Capture the cell that displays the provided text and extract its (X, Y) central coordinate. 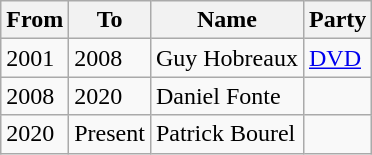
Guy Hobreaux (226, 58)
Party (337, 20)
Daniel Fonte (226, 96)
2001 (35, 58)
Name (226, 20)
From (35, 20)
Present (110, 134)
To (110, 20)
DVD (337, 58)
Patrick Bourel (226, 134)
